Determine the [X, Y] coordinate at the center of the cell enclosing the given text.  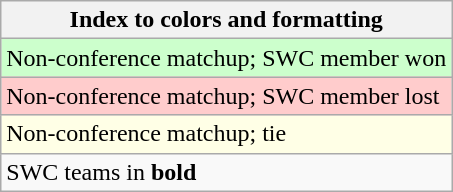
Index to colors and formatting [226, 20]
Non-conference matchup; SWC member lost [226, 96]
Non-conference matchup; SWC member won [226, 58]
Non-conference matchup; tie [226, 134]
SWC teams in bold [226, 172]
